Return [x, y] of the center of cell containing provided text 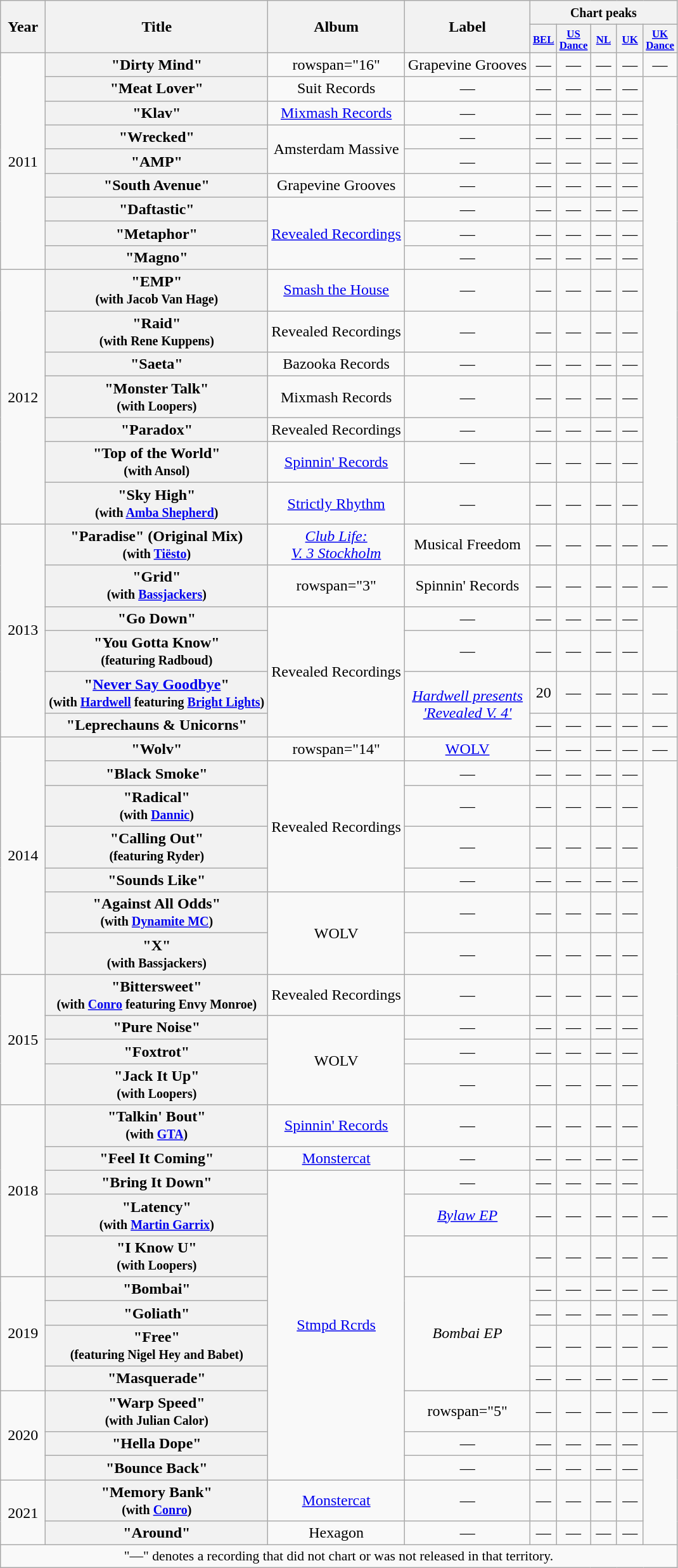
Suit Records [336, 89]
Amsterdam Massive [336, 149]
UK [630, 39]
2014 [23, 855]
2012 [23, 397]
"Paradise" (Original Mix)(with Tiësto) [157, 545]
"Jack It Up" (with Loopers) [157, 1085]
"Go Down" [157, 618]
"Wolv" [157, 749]
"Around" [157, 1533]
"Goliath" [157, 1313]
"Bombai" [157, 1289]
2011 [23, 161]
Bazooka Records [336, 364]
"Against All Odds"(with Dynamite MC) [157, 912]
rowspan="16" [336, 65]
"Metaphor" [157, 233]
2018 [23, 1191]
rowspan="14" [336, 749]
"Sounds Like" [157, 880]
"I Know U" (with Loopers) [157, 1256]
"Bounce Back" [157, 1468]
NL [604, 39]
"Meat Lover" [157, 89]
"Pure Noise" [157, 1028]
"Raid" (with Rene Kuppens) [157, 332]
"Wrecked" [157, 137]
"Hella Dope" [157, 1444]
"Top of the World" (with Ansol) [157, 462]
"—" denotes a recording that did not chart or was not released in that territory. [338, 1557]
rowspan="3" [336, 585]
rowspan="5" [467, 1412]
UK Dance [660, 39]
Strictly Rhythm [336, 503]
"Never Say Goodbye"(with Hardwell featuring Bright Lights) [157, 692]
"Monster Talk" (with Loopers) [157, 397]
Bylaw EP [467, 1215]
2019 [23, 1333]
"Magno" [157, 258]
Club Life:V. 3 Stockholm [336, 545]
2021 [23, 1513]
"X" (with Bassjackers) [157, 954]
"Bittersweet"(with Conro featuring Envy Monroe) [157, 995]
Bombai EP [467, 1333]
"Latency"(with Martin Garrix) [157, 1215]
Title [157, 27]
"Free" (featuring Nigel Hey and Babet) [157, 1346]
"Dirty Mind" [157, 65]
BEL [544, 39]
US Dance [574, 39]
"Bring It Down" [157, 1182]
Label [467, 27]
2013 [23, 630]
20 [544, 692]
Album [336, 27]
"Feel It Coming" [157, 1158]
"Daftastic" [157, 209]
"Masquerade" [157, 1379]
"Memory Bank" (with Conro) [157, 1500]
2020 [23, 1436]
"Warp Speed" (with Julian Calor) [157, 1412]
"Saeta" [157, 364]
"Radical" (with Dannic) [157, 806]
Stmpd Rcrds [336, 1325]
"Foxtrot" [157, 1052]
"AMP" [157, 161]
Chart peaks [603, 13]
"Calling Out" (featuring Ryder) [157, 848]
"Klav" [157, 113]
Hexagon [336, 1533]
Musical Freedom [467, 545]
"Black Smoke" [157, 773]
"South Avenue" [157, 185]
Hardwell presents'Revealed V. 4' [467, 704]
"You Gotta Know"(featuring Radboud) [157, 651]
"Talkin' Bout" (with GTA) [157, 1125]
"Grid" (with Bassjackers) [157, 585]
"Sky High" (with Amba Shepherd) [157, 503]
Smash the House [336, 290]
Year [23, 27]
"Paradox" [157, 430]
"Leprechauns & Unicorns" [157, 725]
2015 [23, 1040]
"EMP" (with Jacob Van Hage) [157, 290]
